Detect which cell encompasses the target text, then output its (X, Y) center coordinate. 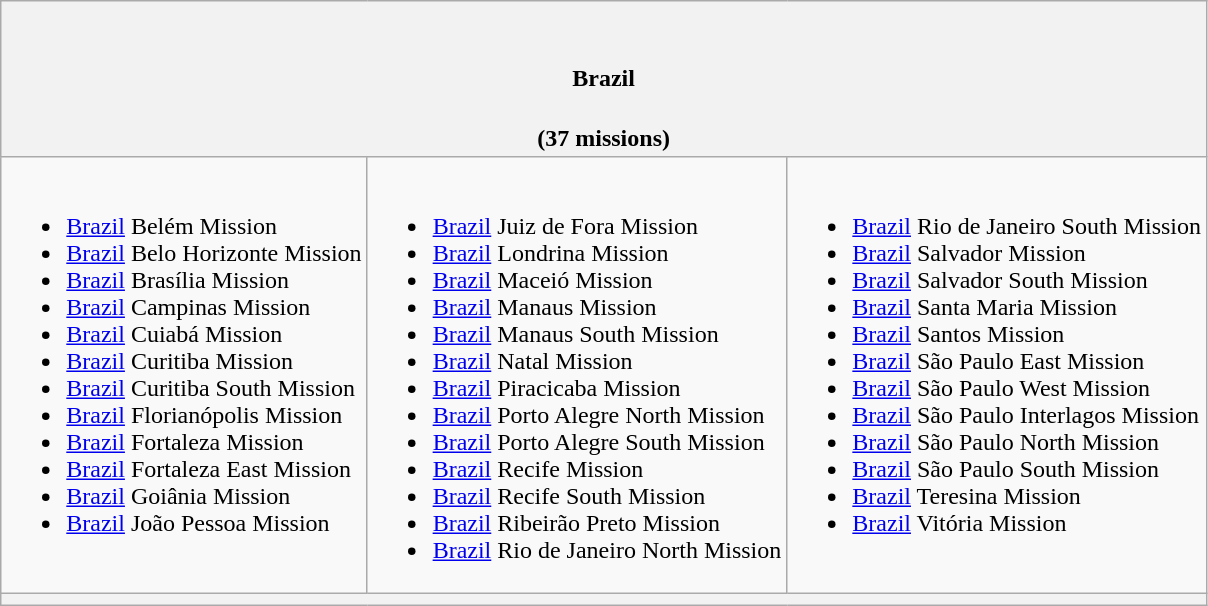
Brazil(37 missions) (604, 79)
